Identify which cell holds the provided text, then report its [x, y] central coordinate. 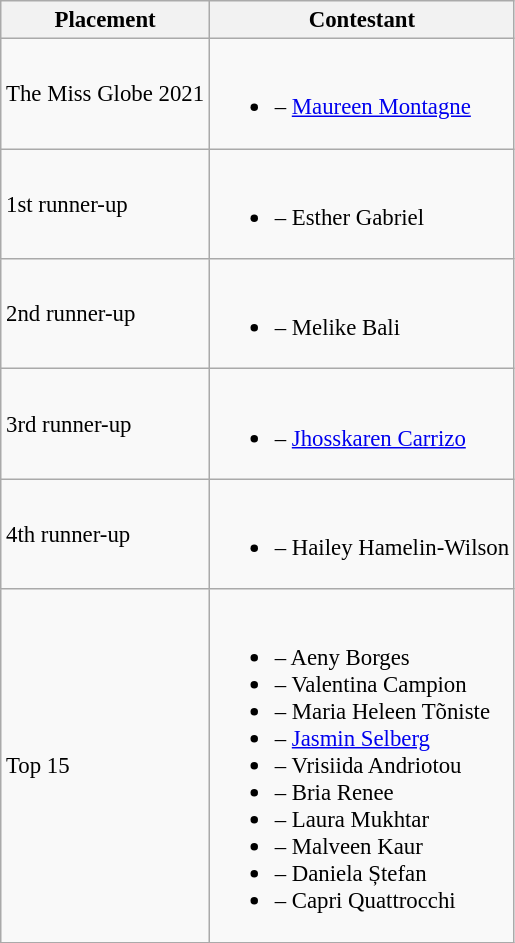
– Jhosskaren Carrizo [362, 424]
2nd runner-up [106, 314]
– Melike Bali [362, 314]
Contestant [362, 20]
Placement [106, 20]
– Esther Gabriel [362, 204]
Top 15 [106, 766]
– Maureen Montagne [362, 94]
4th runner-up [106, 534]
– Hailey Hamelin-Wilson [362, 534]
3rd runner-up [106, 424]
The Miss Globe 2021 [106, 94]
1st runner-up [106, 204]
